Provide the [x, y] coordinate of the cell's center where the given text is located.  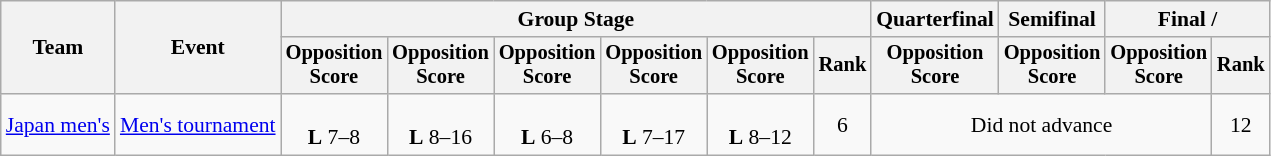
Quarterfinal [935, 19]
Team [58, 48]
6 [843, 124]
Men's tournament [198, 124]
Group Stage [576, 19]
Semifinal [1052, 19]
L 7–8 [334, 124]
12 [1241, 124]
L 8–16 [440, 124]
Did not advance [1042, 124]
L 7–17 [654, 124]
Final / [1187, 19]
L 6–8 [548, 124]
Event [198, 48]
Japan men's [58, 124]
L 8–12 [760, 124]
